Provide the [x, y] coordinate of the cell's center where the given text is located.  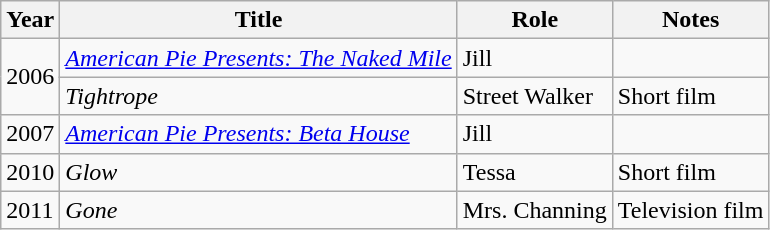
Notes [690, 20]
Year [30, 20]
American Pie Presents: Beta House [258, 134]
2006 [30, 77]
2007 [30, 134]
Mrs. Channing [534, 210]
Glow [258, 172]
Tightrope [258, 96]
Street Walker [534, 96]
2011 [30, 210]
2010 [30, 172]
Title [258, 20]
Tessa [534, 172]
American Pie Presents: The Naked Mile [258, 58]
Role [534, 20]
Television film [690, 210]
Gone [258, 210]
